Detect which cell encompasses the target text, then output its (x, y) center coordinate. 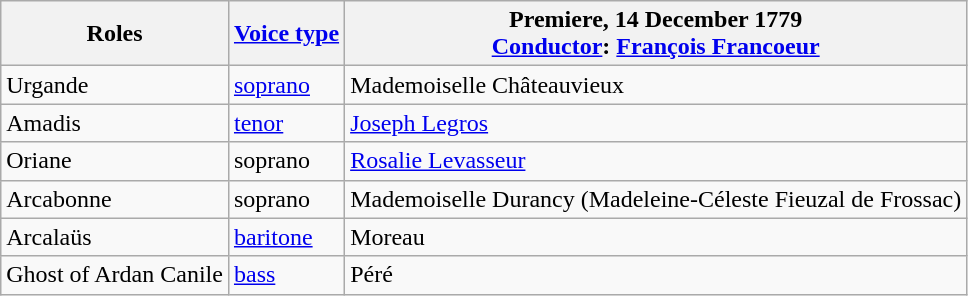
Péré (656, 275)
Urgande (115, 85)
bass (286, 275)
Joseph Legros (656, 123)
baritone (286, 237)
Rosalie Levasseur (656, 161)
Mademoiselle Châteauvieux (656, 85)
Mademoiselle Durancy (Madeleine-Céleste Fieuzal de Frossac) (656, 199)
Amadis (115, 123)
Arcabonne (115, 199)
Arcalaüs (115, 237)
Oriane (115, 161)
Voice type (286, 34)
Premiere, 14 December 1779Conductor: François Francoeur (656, 34)
Ghost of Ardan Canile (115, 275)
Roles (115, 34)
Moreau (656, 237)
tenor (286, 123)
